Detect which cell encompasses the target text, then output its [X, Y] center coordinate. 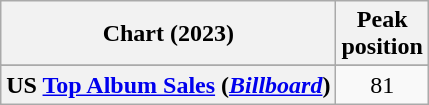
US Top Album Sales (Billboard) [168, 85]
81 [382, 85]
Chart (2023) [168, 34]
Peakposition [382, 34]
